Identify which cell holds the provided text, then report its (x, y) central coordinate. 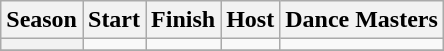
Finish (184, 20)
Start (114, 20)
Host (250, 20)
Dance Masters (362, 20)
Season (42, 20)
